From the cell containing the given text, extract its center point as (x, y) coordinate. 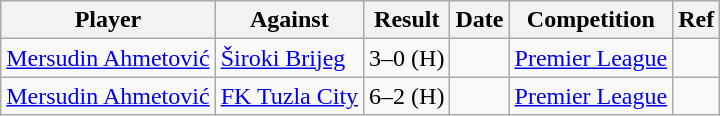
Player (108, 20)
Široki Brijeg (289, 58)
6–2 (H) (407, 96)
Date (480, 20)
Result (407, 20)
Against (289, 20)
FK Tuzla City (289, 96)
3–0 (H) (407, 58)
Competition (591, 20)
Ref (696, 20)
